Find where the given text appears and provide that cell's center as [X, Y] coordinate. 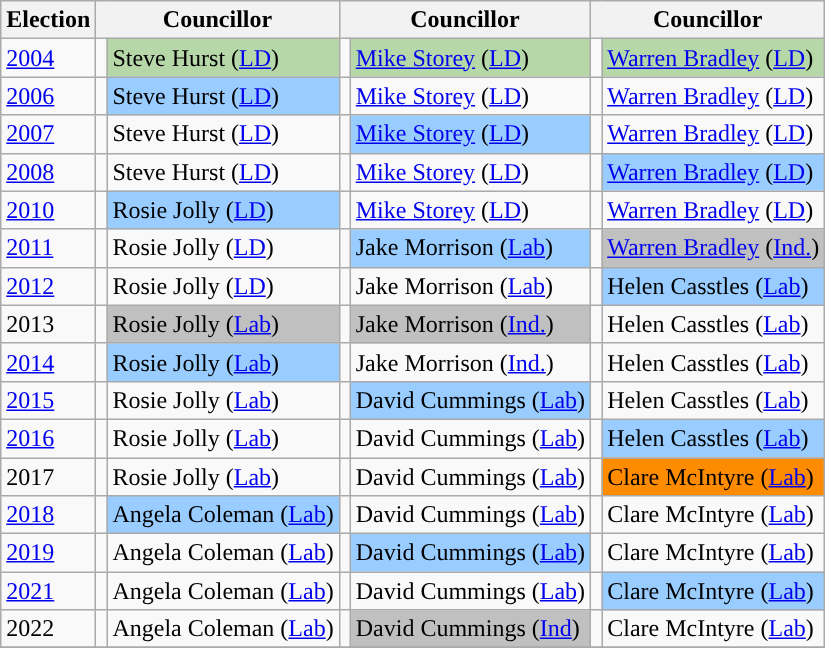
2008 [48, 172]
2015 [48, 400]
2012 [48, 286]
2021 [48, 591]
2007 [48, 134]
2013 [48, 324]
2017 [48, 477]
2016 [48, 438]
2010 [48, 210]
2022 [48, 629]
2014 [48, 362]
2006 [48, 96]
2011 [48, 248]
David Cummings (Ind) [470, 629]
Election [48, 20]
2004 [48, 58]
2019 [48, 553]
2018 [48, 515]
Warren Bradley (Ind.) [714, 248]
